Scan for the cell matching the given text and deliver its [X, Y] coordinate at center. 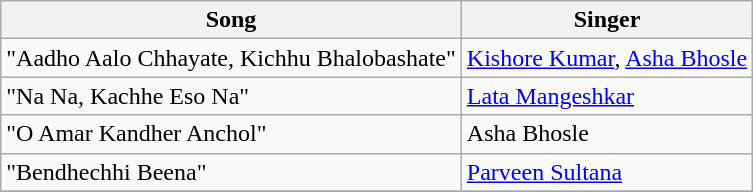
"Na Na, Kachhe Eso Na" [232, 96]
Singer [606, 20]
"O Amar Kandher Anchol" [232, 134]
Parveen Sultana [606, 172]
Asha Bhosle [606, 134]
Kishore Kumar, Asha Bhosle [606, 58]
"Aadho Aalo Chhayate, Kichhu Bhalobashate" [232, 58]
"Bendhechhi Beena" [232, 172]
Lata Mangeshkar [606, 96]
Song [232, 20]
